Provide the [X, Y] coordinate of the cell's center where the given text is located.  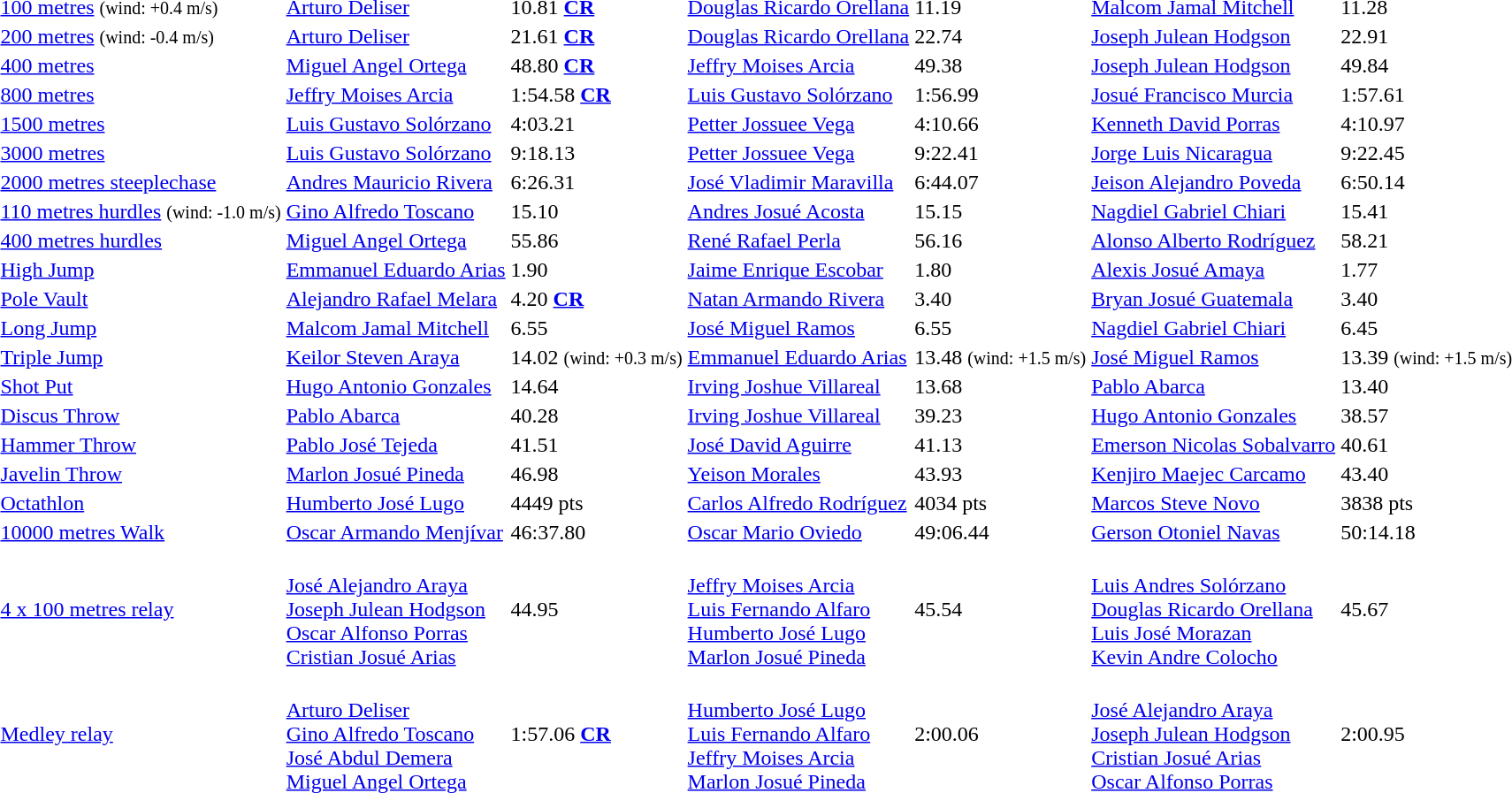
49.38 [1001, 65]
Marcos Steve Novo [1213, 503]
1:54.58 CR [596, 95]
4:10.66 [1001, 124]
Jeffry Moises ArciaLuis Fernando AlfaroHumberto José LugoMarlon Josué Pineda [798, 609]
41.13 [1001, 445]
Luis Andres SolórzanoDouglas Ricardo OrellanaLuis José MorazanKevin Andre Colocho [1213, 609]
Emerson Nicolas Sobalvarro [1213, 445]
21.61 CR [596, 36]
José David Aguirre [798, 445]
15.10 [596, 211]
1.90 [596, 270]
Carlos Alfredo Rodríguez [798, 503]
14.64 [596, 386]
4449 pts [596, 503]
1.80 [1001, 270]
40.28 [596, 416]
Humberto José Lugo [396, 503]
22.74 [1001, 36]
Keilor Steven Araya [396, 357]
44.95 [596, 609]
4.20 CR [596, 299]
Jaime Enrique Escobar [798, 270]
48.80 CR [596, 65]
43.93 [1001, 474]
Oscar Mario Oviedo [798, 532]
Pablo José Tejeda [396, 445]
Alonso Alberto Rodríguez [1213, 240]
Natan Armando Rivera [798, 299]
3.40 [1001, 299]
46:37.80 [596, 532]
9:22.41 [1001, 153]
Josué Francisco Murcia [1213, 95]
Jorge Luis Nicaragua [1213, 153]
Alexis Josué Amaya [1213, 270]
Arturo Deliser [396, 36]
55.86 [596, 240]
Kenjiro Maejec Carcamo [1213, 474]
9:18.13 [596, 153]
13.68 [1001, 386]
46.98 [596, 474]
Gerson Otoniel Navas [1213, 532]
49:06.44 [1001, 532]
4034 pts [1001, 503]
Kenneth David Porras [1213, 124]
Marlon Josué Pineda [396, 474]
15.15 [1001, 211]
Andres Josué Acosta [798, 211]
56.16 [1001, 240]
Malcom Jamal Mitchell [396, 328]
Yeison Morales [798, 474]
41.51 [596, 445]
Andres Mauricio Rivera [396, 182]
Gino Alfredo Toscano [396, 211]
Oscar Armando Menjívar [396, 532]
José Alejandro ArayaJoseph Julean HodgsonOscar Alfonso PorrasCristian Josué Arias [396, 609]
4:03.21 [596, 124]
Jeison Alejandro Poveda [1213, 182]
René Rafael Perla [798, 240]
Douglas Ricardo Orellana [798, 36]
1:56.99 [1001, 95]
6:44.07 [1001, 182]
Bryan Josué Guatemala [1213, 299]
13.48 (wind: +1.5 m/s) [1001, 357]
14.02 (wind: +0.3 m/s) [596, 357]
José Vladimir Maravilla [798, 182]
45.54 [1001, 609]
Alejandro Rafael Melara [396, 299]
39.23 [1001, 416]
6:26.31 [596, 182]
